Return the [x, y] coordinate for the center point of the cell that contains the specified text.  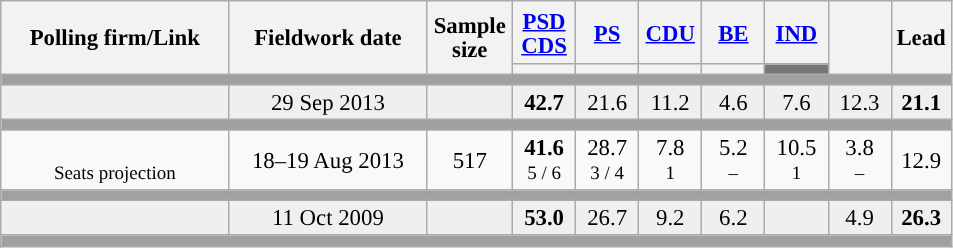
26.7 [608, 218]
12.3 [860, 102]
7.8 1 [670, 160]
4.6 [734, 102]
IND [796, 32]
9.2 [670, 218]
10.5 1 [796, 160]
41.65 / 6 [544, 160]
Polling firm/Link [115, 38]
PS [608, 32]
42.7 [544, 102]
3.8 – [860, 160]
Sample size [470, 38]
53.0 [544, 218]
29 Sep 2013 [328, 102]
6.2 [734, 218]
BE [734, 32]
CDU [670, 32]
12.9 [921, 160]
11 Oct 2009 [328, 218]
4.9 [860, 218]
PSDCDS [544, 32]
Fieldwork date [328, 38]
26.3 [921, 218]
Lead [921, 38]
21.1 [921, 102]
7.6 [796, 102]
517 [470, 160]
11.2 [670, 102]
18–19 Aug 2013 [328, 160]
28.73 / 4 [608, 160]
Seats projection [115, 160]
21.6 [608, 102]
5.2 – [734, 160]
